Pinpoint the cell where the given text exists, returning its (x, y) midpoint coordinate. 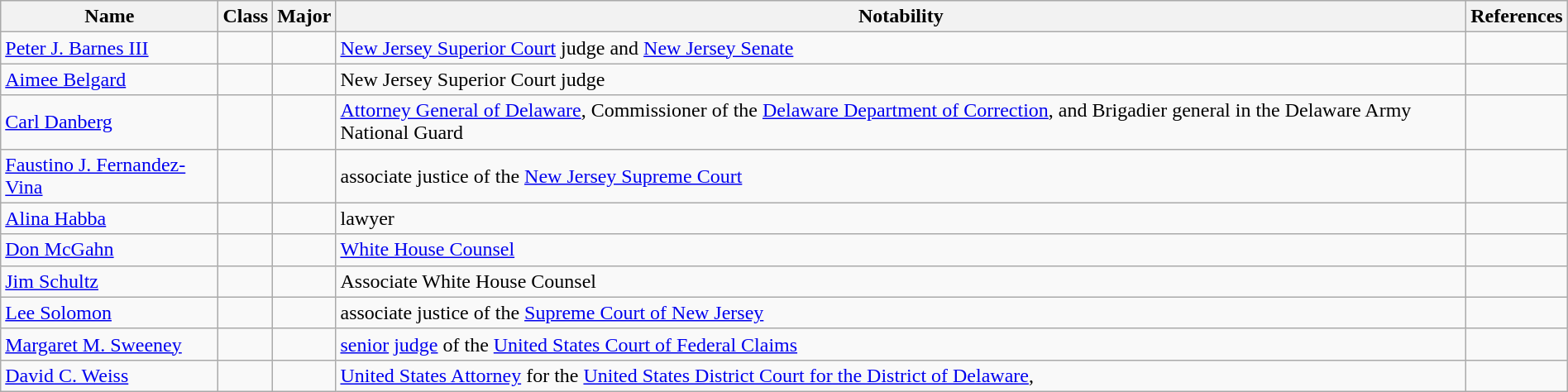
Margaret M. Sweeney (109, 344)
References (1517, 17)
Attorney General of Delaware, Commissioner of the Delaware Department of Correction, and Brigadier general in the Delaware Army National Guard (901, 122)
Major (304, 17)
Class (246, 17)
Lee Solomon (109, 313)
Associate White House Counsel (901, 281)
Faustino J. Fernandez-Vina (109, 175)
Don McGahn (109, 250)
White House Counsel (901, 250)
associate justice of the New Jersey Supreme Court (901, 175)
United States Attorney for the United States District Court for the District of Delaware, (901, 375)
Aimee Belgard (109, 79)
New Jersey Superior Court judge and New Jersey Senate (901, 48)
Alina Habba (109, 218)
senior judge of the United States Court of Federal Claims (901, 344)
lawyer (901, 218)
New Jersey Superior Court judge (901, 79)
Notability (901, 17)
associate justice of the Supreme Court of New Jersey (901, 313)
Carl Danberg (109, 122)
Jim Schultz (109, 281)
Name (109, 17)
Peter J. Barnes III (109, 48)
David C. Weiss (109, 375)
